Return [x, y] of the center of cell containing provided text 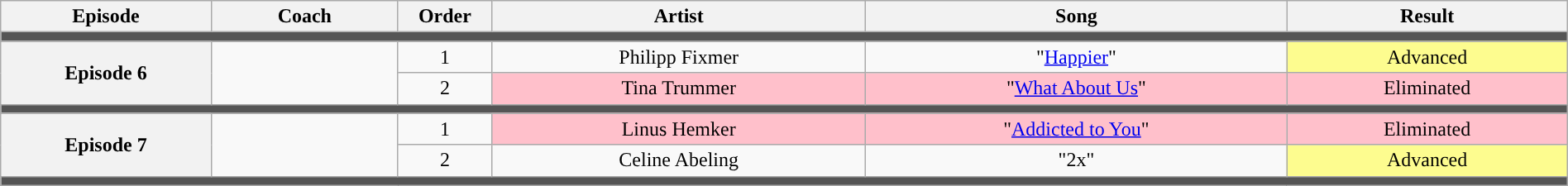
Celine Abeling [678, 160]
Philipp Fixmer [678, 57]
Episode 7 [106, 145]
"Happier" [1077, 57]
Result [1427, 17]
Song [1077, 17]
Episode 6 [106, 73]
Linus Hemker [678, 129]
"Addicted to You" [1077, 129]
"What About Us" [1077, 88]
Order [445, 17]
Coach [304, 17]
Artist [678, 17]
Tina Trummer [678, 88]
"2x" [1077, 160]
Episode [106, 17]
